Identify which cell holds the provided text, then report its [X, Y] central coordinate. 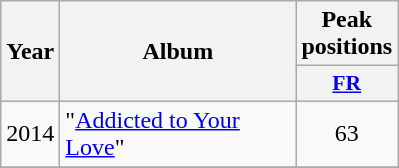
Album [178, 52]
2014 [30, 134]
Year [30, 52]
Peak positions [347, 34]
"Addicted to Your Love" [178, 134]
63 [347, 134]
FR [347, 84]
